For the text-containing cell, return its midpoint in [X, Y] coordinate format. 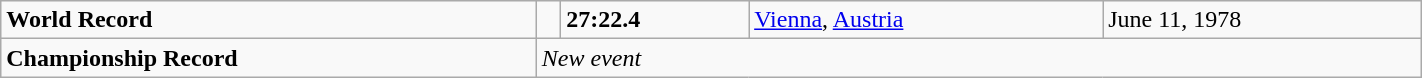
New event [978, 58]
World Record [269, 20]
Championship Record [269, 58]
Vienna, Austria [926, 20]
June 11, 1978 [1262, 20]
27:22.4 [655, 20]
